Extract the (x, y) coordinate from the center of the cell holding the provided text.  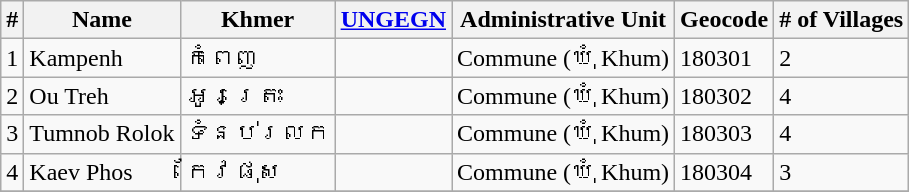
ទំនប់រលក (258, 134)
Kampenh (102, 58)
Administrative Unit (564, 20)
Kaev Phos (102, 172)
Tumnob Rolok (102, 134)
Ou Treh (102, 96)
Khmer (258, 20)
180301 (724, 58)
អូរត្រេះ (258, 96)
180302 (724, 96)
កែវផុស (258, 172)
# (12, 20)
Name (102, 20)
1 (12, 58)
UNGEGN (393, 20)
180303 (724, 134)
180304 (724, 172)
# of Villages (842, 20)
កំពេញ (258, 58)
Geocode (724, 20)
